Scan for the cell matching the given text and deliver its [X, Y] coordinate at center. 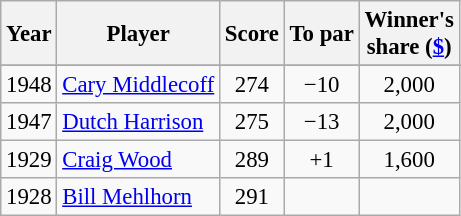
−10 [322, 85]
To par [322, 34]
Winner'sshare ($) [409, 34]
Craig Wood [138, 160]
Player [138, 34]
1929 [29, 160]
1928 [29, 197]
289 [252, 160]
−13 [322, 122]
291 [252, 197]
Bill Mehlhorn [138, 197]
1947 [29, 122]
Year [29, 34]
+1 [322, 160]
275 [252, 122]
Score [252, 34]
274 [252, 85]
1948 [29, 85]
Dutch Harrison [138, 122]
Cary Middlecoff [138, 85]
1,600 [409, 160]
